Find where the given text appears and provide that cell's center as (X, Y) coordinate. 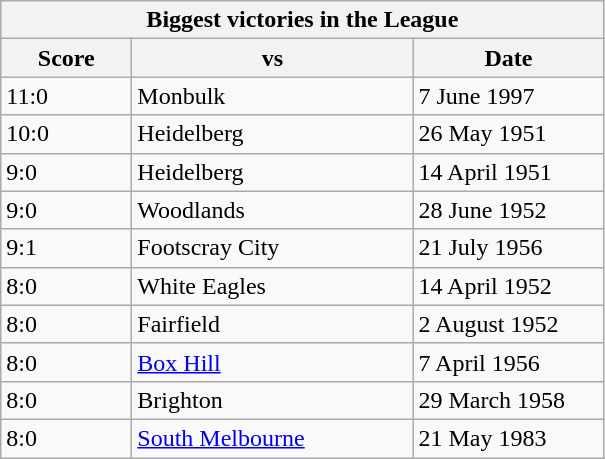
Brighton (272, 400)
vs (272, 58)
Biggest victories in the League (302, 20)
14 April 1952 (508, 286)
11:0 (66, 96)
10:0 (66, 134)
Box Hill (272, 362)
South Melbourne (272, 438)
2 August 1952 (508, 324)
7 June 1997 (508, 96)
Footscray City (272, 248)
Monbulk (272, 96)
Score (66, 58)
21 May 1983 (508, 438)
28 June 1952 (508, 210)
21 July 1956 (508, 248)
Woodlands (272, 210)
29 March 1958 (508, 400)
Date (508, 58)
Fairfield (272, 324)
14 April 1951 (508, 172)
7 April 1956 (508, 362)
White Eagles (272, 286)
9:1 (66, 248)
26 May 1951 (508, 134)
